Scan for the cell matching the given text and deliver its (X, Y) coordinate at center. 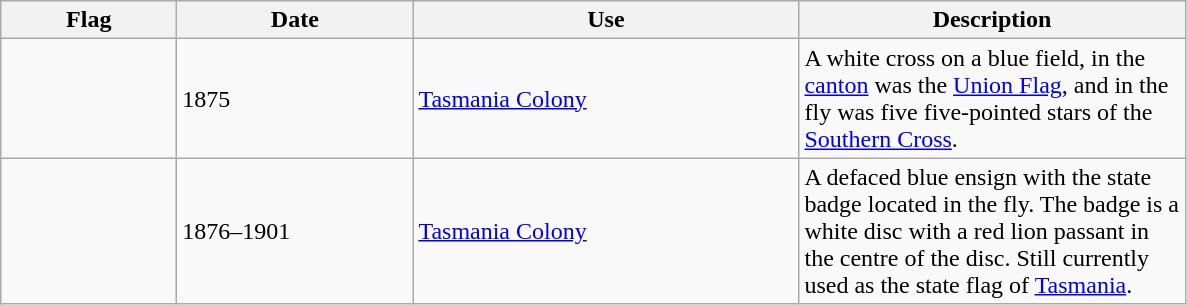
Date (295, 20)
1875 (295, 98)
Use (606, 20)
Description (992, 20)
Flag (89, 20)
A white cross on a blue field, in the canton was the Union Flag, and in the fly was five five-pointed stars of the Southern Cross. (992, 98)
1876–1901 (295, 231)
